For the text-containing cell, return its midpoint in [x, y] coordinate format. 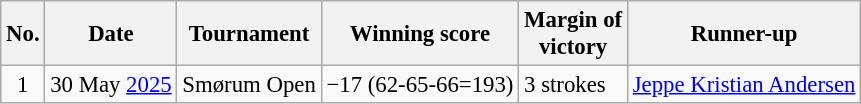
−17 (62-65-66=193) [420, 85]
1 [23, 85]
Runner-up [744, 34]
Winning score [420, 34]
No. [23, 34]
Margin ofvictory [574, 34]
Tournament [249, 34]
3 strokes [574, 85]
30 May 2025 [111, 85]
Smørum Open [249, 85]
Jeppe Kristian Andersen [744, 85]
Date [111, 34]
